Extract the (x, y) coordinate from the center of the cell holding the provided text.  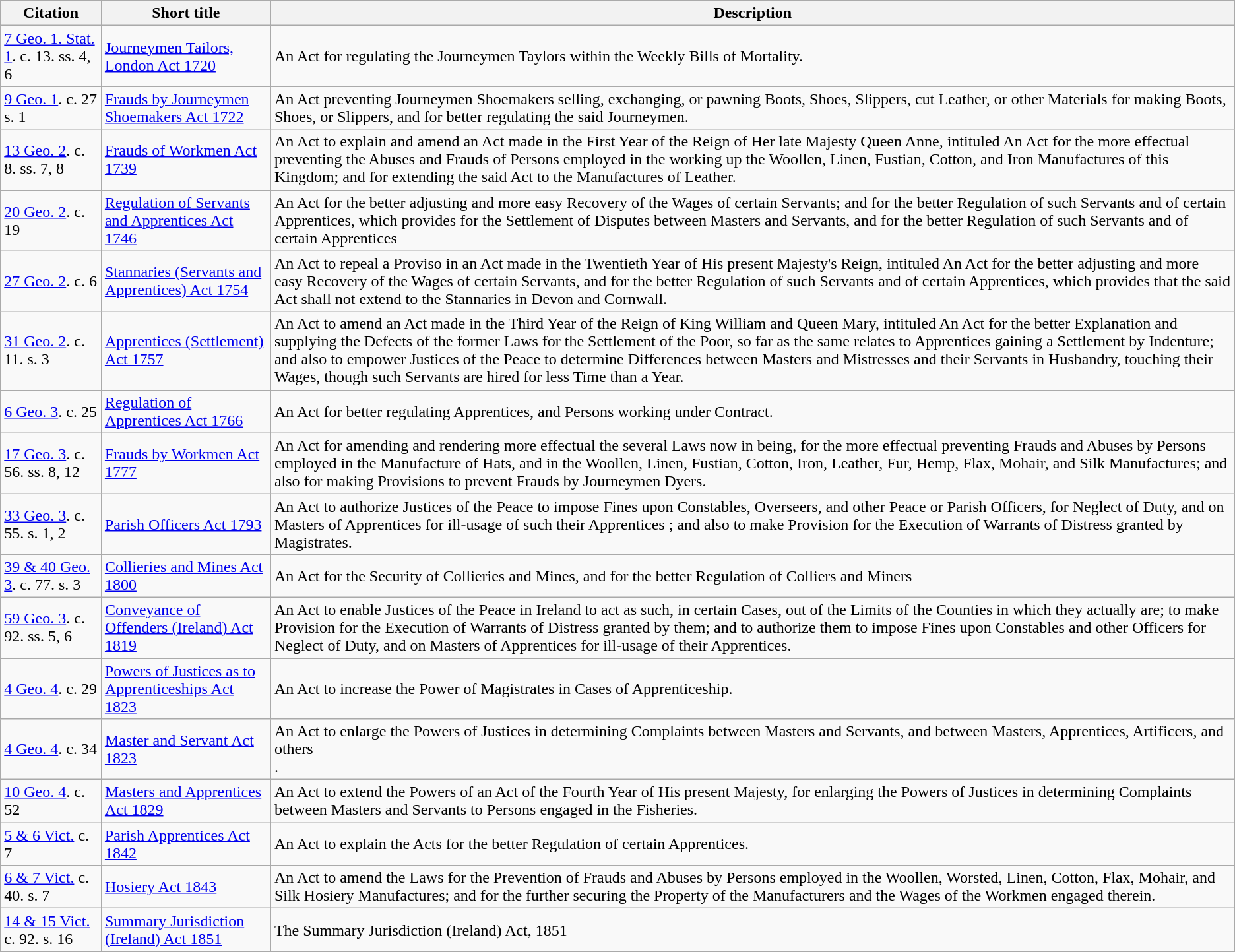
Regulation of Servants and Apprentices Act 1746 (186, 220)
6 & 7 Vict. c. 40. s. 7 (51, 887)
Masters and Apprentices Act 1829 (186, 801)
31 Geo. 2. c. 11. s. 3 (51, 351)
Apprentices (Settlement) Act 1757 (186, 351)
9 Geo. 1. c. 27 s. 1 (51, 108)
Master and Servant Act 1823 (186, 749)
Stannaries (Servants and Apprentices) Act 1754 (186, 281)
Parish Apprentices Act 1842 (186, 844)
Hosiery Act 1843 (186, 887)
20 Geo. 2. c. 19 (51, 220)
17 Geo. 3. c. 56. ss. 8, 12 (51, 463)
The Summary Jurisdiction (Ireland) Act, 1851 (752, 930)
27 Geo. 2. c. 6 (51, 281)
An Act for regulating the Journeymen Taylors within the Weekly Bills of Mortality. (752, 56)
59 Geo. 3. c. 92. ss. 5, 6 (51, 627)
Frauds by Workmen Act 1777 (186, 463)
5 & 6 Vict. c. 7 (51, 844)
An Act to explain the Acts for the better Regulation of certain Apprentices. (752, 844)
33 Geo. 3. c. 55. s. 1, 2 (51, 524)
Collieries and Mines Act 1800 (186, 575)
An Act to increase the Power of Magistrates in Cases of Apprenticeship. (752, 689)
Powers of Justices as to Apprenticeships Act 1823 (186, 689)
14 & 15 Vict. c. 92. s. 16 (51, 930)
An Act for the Security of Collieries and Mines, and for the better Regulation of Colliers and Miners (752, 575)
10 Geo. 4. c. 52 (51, 801)
Description (752, 13)
6 Geo. 3. c. 25 (51, 412)
An Act for better regulating Apprentices, and Persons working under Contract. (752, 412)
Conveyance of Offenders (Ireland) Act 1819 (186, 627)
4 Geo. 4. c. 34 (51, 749)
Citation (51, 13)
4 Geo. 4. c. 29 (51, 689)
13 Geo. 2. c. 8. ss. 7, 8 (51, 160)
7 Geo. 1. Stat. 1. c. 13. ss. 4, 6 (51, 56)
Frauds by Journeymen Shoemakers Act 1722 (186, 108)
Regulation of Apprentices Act 1766 (186, 412)
Short title (186, 13)
Parish Officers Act 1793 (186, 524)
Journeymen Tailors, London Act 1720 (186, 56)
Summary Jurisdiction (Ireland) Act 1851 (186, 930)
Frauds of Workmen Act 1739 (186, 160)
39 & 40 Geo. 3. c. 77. s. 3 (51, 575)
